Pinpoint the cell where the given text exists, returning its (x, y) midpoint coordinate. 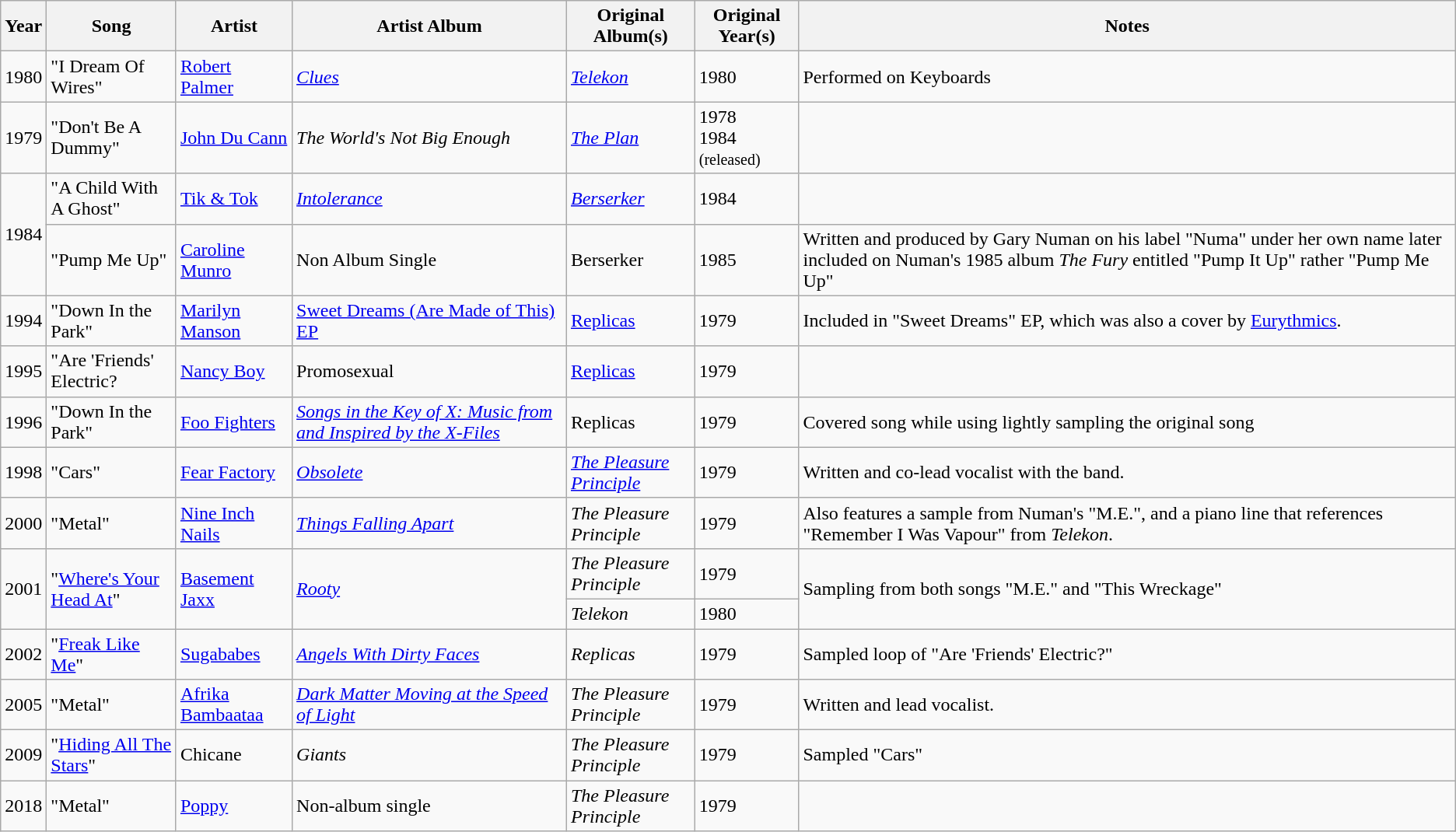
Artist Album (429, 26)
The Plan (630, 138)
Written and co-lead vocalist with the band. (1127, 473)
Obsolete (429, 473)
Robert Palmer (233, 76)
Songs in the Key of X: Music from and Inspired by the X-Files (429, 421)
Included in "Sweet Dreams" EP, which was also a cover by Eurythmics. (1127, 320)
Nine Inch Nails (233, 523)
Sampled "Cars" (1127, 756)
Notes (1127, 26)
Covered song while using lightly sampling the original song (1127, 421)
1995 (23, 372)
Sweet Dreams (Are Made of This) EP (429, 320)
Also features a sample from Numan's "M.E.", and a piano line that references "Remember I Was Vapour" from Telekon. (1127, 523)
"I Dream Of Wires" (112, 76)
Written and lead vocalist. (1127, 704)
"Are 'Friends' Electric? (112, 372)
2001 (23, 588)
"Pump Me Up" (112, 260)
Clues (429, 76)
"Hiding All The Stars" (112, 756)
1994 (23, 320)
Intolerance (429, 199)
2005 (23, 704)
Year (23, 26)
Song (112, 26)
Tik & Tok (233, 199)
The World's Not Big Enough (429, 138)
Performed on Keyboards (1127, 76)
2018 (23, 806)
Original Album(s) (630, 26)
"Where's Your Head At" (112, 588)
2000 (23, 523)
Foo Fighters (233, 421)
Marilyn Manson (233, 320)
Giants (429, 756)
Non-album single (429, 806)
"Don't Be A Dummy" (112, 138)
1985 (747, 260)
John Du Cann (233, 138)
Sugababes (233, 653)
Artist (233, 26)
"Cars" (112, 473)
2009 (23, 756)
1996 (23, 421)
Chicane (233, 756)
Nancy Boy (233, 372)
Caroline Munro (233, 260)
"A Child With A Ghost" (112, 199)
Non Album Single (429, 260)
Poppy (233, 806)
Promosexual (429, 372)
Afrika Bambaataa (233, 704)
Dark Matter Moving at the Speed of Light (429, 704)
19781984 (released) (747, 138)
Fear Factory (233, 473)
Things Falling Apart (429, 523)
1998 (23, 473)
"Freak Like Me" (112, 653)
Basement Jaxx (233, 588)
Sampled loop of "Are 'Friends' Electric?" (1127, 653)
Original Year(s) (747, 26)
2002 (23, 653)
Angels With Dirty Faces (429, 653)
Sampling from both songs "M.E." and "This Wreckage" (1127, 588)
Rooty (429, 588)
